Return [x, y] of the center of cell containing provided text 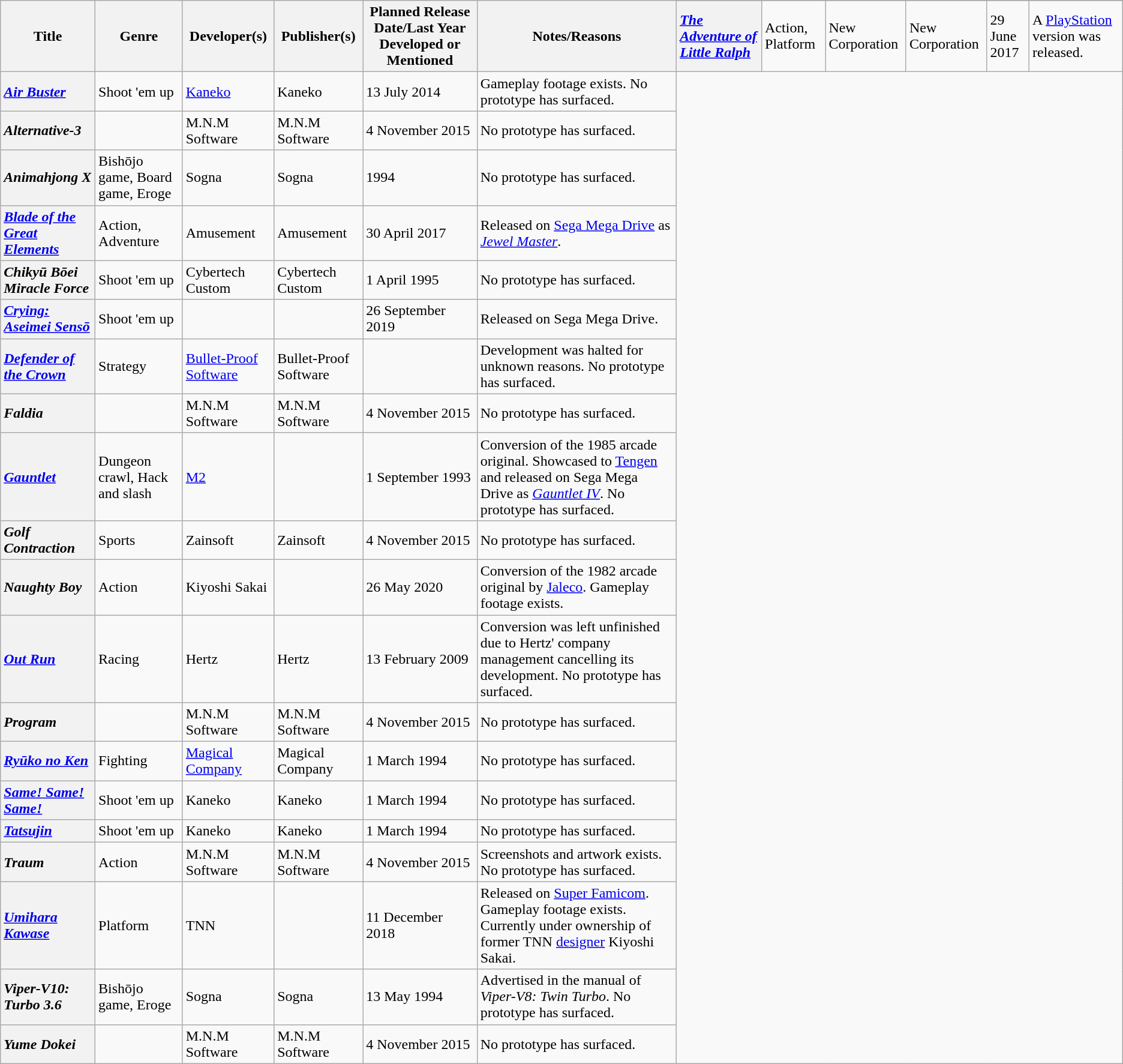
Chikyū Bōei Miracle Force [48, 280]
Publisher(s) [319, 36]
Faldia [48, 413]
Golf Contraction [48, 540]
The Adventure of Little Ralph [719, 36]
13 May 1994 [420, 997]
Genre [139, 36]
Conversion of the 1982 arcade original by Jaleco. Gameplay footage exists. [576, 587]
Developer(s) [228, 36]
Notes/Reasons [576, 36]
Released on Sega Mega Drive. [576, 319]
26 September 2019 [420, 319]
Bishōjo game, Board game, Eroge [139, 178]
Alternative-3 [48, 131]
1994 [420, 178]
Title [48, 36]
13 February 2009 [420, 658]
Bishōjo game, Eroge [139, 997]
11 December 2018 [420, 925]
Out Run [48, 658]
Naughty Boy [48, 587]
Platform [139, 925]
Kiyoshi Sakai [228, 587]
Action, Adventure [139, 233]
Air Buster [48, 91]
A PlayStation version was released. [1076, 36]
Sports [139, 540]
TNN [228, 925]
Yume Dokei [48, 1044]
Released on Sega Mega Drive as Jewel Master. [576, 233]
Strategy [139, 366]
29 June 2017 [1008, 36]
Gameplay footage exists. No prototype has surfaced. [576, 91]
Advertised in the manual of Viper-V8: Twin Turbo. No prototype has surfaced. [576, 997]
Tatsujin [48, 831]
Conversion of the 1985 arcade original. Showcased to Tengen and released on Sega Mega Drive as Gauntlet IV. No prototype has surfaced. [576, 476]
Traum [48, 862]
Viper-V10: Turbo 3.6 [48, 997]
13 July 2014 [420, 91]
Umihara Kawase [48, 925]
Gauntlet [48, 476]
Fighting [139, 761]
Program [48, 723]
Same! Same! Same! [48, 801]
26 May 2020 [420, 587]
Defender of the Crown [48, 366]
Planned Release Date/Last Year Developed or Mentioned [420, 36]
Blade of the Great Elements [48, 233]
1 September 1993 [420, 476]
Racing [139, 658]
M2 [228, 476]
Conversion was left unfinished due to Hertz' company management cancelling its development. No prototype has surfaced. [576, 658]
Development was halted for unknown reasons. No prototype has surfaced. [576, 366]
Released on Super Famicom. Gameplay footage exists. Currently under ownership of former TNN designer Kiyoshi Sakai. [576, 925]
Crying: Aseimei Sensō [48, 319]
Animahjong X [48, 178]
1 April 1995 [420, 280]
Dungeon crawl, Hack and slash [139, 476]
Action, Platform [794, 36]
30 April 2017 [420, 233]
Ryūko no Ken [48, 761]
Screenshots and artwork exists. No prototype has surfaced. [576, 862]
